Find where the given text appears and provide that cell's center as (x, y) coordinate. 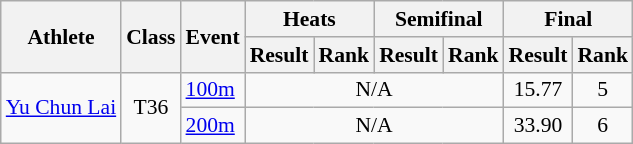
T36 (150, 108)
Event (213, 36)
Heats (310, 19)
100m (213, 90)
15.77 (538, 90)
33.90 (538, 126)
Final (568, 19)
6 (602, 126)
Class (150, 36)
200m (213, 126)
Yu Chun Lai (61, 108)
Semifinal (438, 19)
Athlete (61, 36)
5 (602, 90)
